From the cell containing the given text, extract its center point as (X, Y) coordinate. 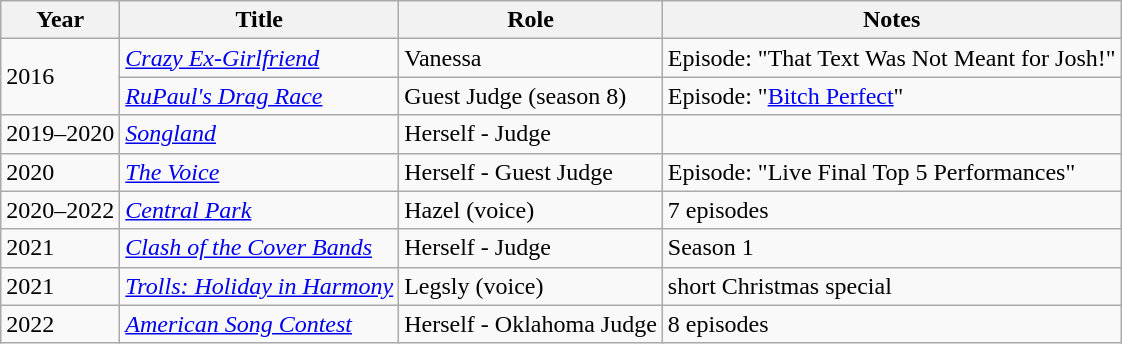
short Christmas special (892, 286)
7 episodes (892, 210)
Title (260, 20)
2020 (60, 172)
Episode: "That Text Was Not Meant for Josh!" (892, 58)
Notes (892, 20)
Guest Judge (season 8) (531, 96)
Year (60, 20)
2016 (60, 77)
Trolls: Holiday in Harmony (260, 286)
2020–2022 (60, 210)
8 episodes (892, 324)
2019–2020 (60, 134)
Crazy Ex-Girlfriend (260, 58)
Hazel (voice) (531, 210)
Season 1 (892, 248)
Legsly (voice) (531, 286)
Clash of the Cover Bands (260, 248)
Vanessa (531, 58)
Central Park (260, 210)
The Voice (260, 172)
Herself - Oklahoma Judge (531, 324)
RuPaul's Drag Race (260, 96)
Role (531, 20)
Episode: "Live Final Top 5 Performances" (892, 172)
Songland (260, 134)
American Song Contest (260, 324)
Episode: "Bitch Perfect" (892, 96)
2022 (60, 324)
Herself - Guest Judge (531, 172)
